For the text-containing cell, return its midpoint in [X, Y] coordinate format. 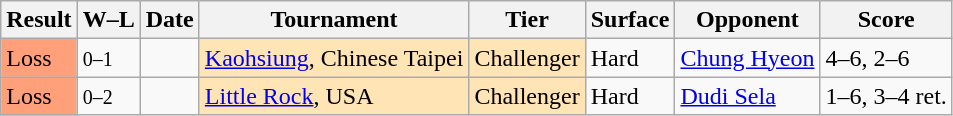
Chung Hyeon [748, 58]
0–1 [108, 58]
4–6, 2–6 [886, 58]
0–2 [108, 96]
Kaohsiung, Chinese Taipei [334, 58]
Tier [527, 20]
Surface [630, 20]
Little Rock, USA [334, 96]
Dudi Sela [748, 96]
1–6, 3–4 ret. [886, 96]
Date [170, 20]
W–L [108, 20]
Score [886, 20]
Opponent [748, 20]
Tournament [334, 20]
Result [39, 20]
